Identify which cell holds the provided text, then report its [x, y] central coordinate. 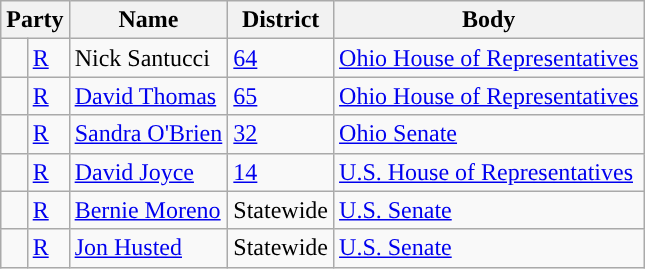
Nick Santucci [148, 58]
David Thomas [148, 96]
Ohio Senate [489, 134]
Bernie Moreno [148, 210]
64 [281, 58]
Body [489, 20]
Jon Husted [148, 248]
Sandra O'Brien [148, 134]
U.S. House of Representatives [489, 172]
Party [35, 20]
65 [281, 96]
32 [281, 134]
Name [148, 20]
14 [281, 172]
David Joyce [148, 172]
District [281, 20]
